Pinpoint the cell where the given text exists, returning its [X, Y] midpoint coordinate. 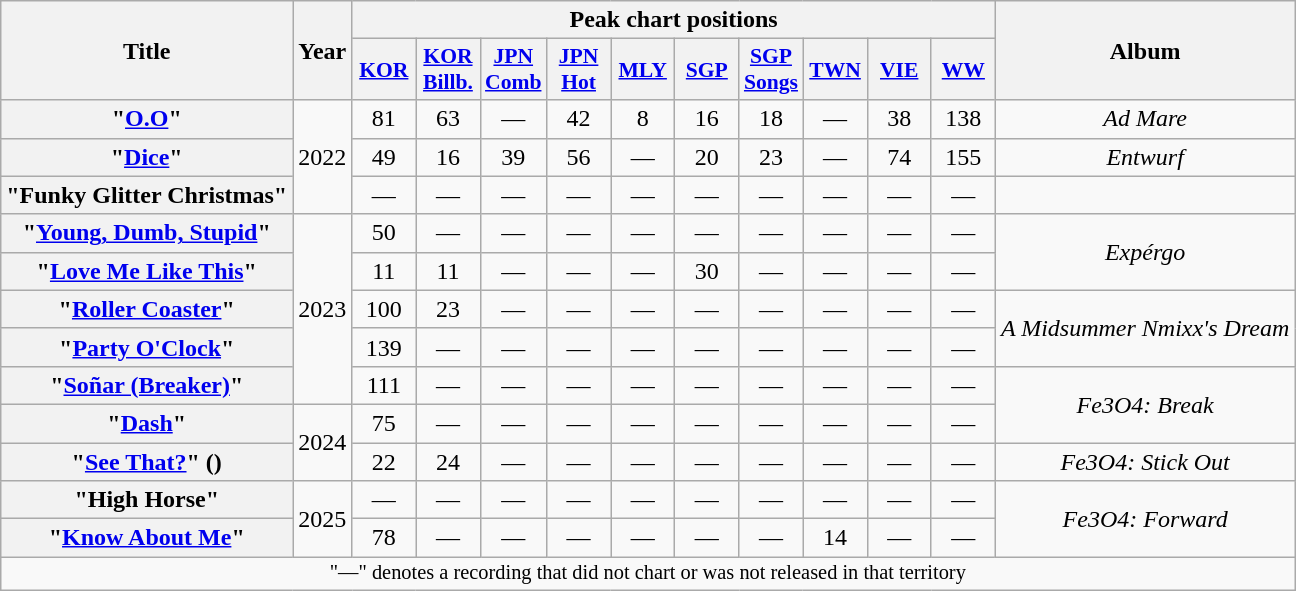
20 [707, 157]
Fe3O4: Forward [1145, 519]
2024 [322, 442]
JPNHot [579, 70]
78 [384, 538]
"Dash" [147, 423]
155 [963, 157]
111 [384, 385]
JPNComb [514, 70]
KORBillb. [448, 70]
75 [384, 423]
138 [963, 119]
WW [963, 70]
74 [899, 157]
"See That?" () [147, 461]
Ad Mare [1145, 119]
Fe3O4: Stick Out [1145, 461]
39 [514, 157]
56 [579, 157]
100 [384, 309]
Year [322, 50]
2022 [322, 157]
"O.O" [147, 119]
A Midsummer Nmixx's Dream [1145, 328]
2025 [322, 519]
"Love Me Like This" [147, 271]
"Dice" [147, 157]
"Funky Glitter Christmas" [147, 195]
KOR [384, 70]
Expérgo [1145, 252]
Entwurf [1145, 157]
"—" denotes a recording that did not chart or was not released in that territory [648, 574]
22 [384, 461]
139 [384, 347]
"Know About Me" [147, 538]
30 [707, 271]
42 [579, 119]
8 [643, 119]
Fe3O4: Break [1145, 404]
81 [384, 119]
18 [771, 119]
"Young, Dumb, Stupid" [147, 233]
2023 [322, 309]
63 [448, 119]
"Roller Coaster" [147, 309]
VIE [899, 70]
"Party O'Clock" [147, 347]
MLY [643, 70]
24 [448, 461]
SGP [707, 70]
Album [1145, 50]
Title [147, 50]
TWN [835, 70]
50 [384, 233]
Peak chart positions [674, 20]
"High Horse" [147, 500]
38 [899, 119]
"Soñar (Breaker)" [147, 385]
14 [835, 538]
SGPSongs [771, 70]
49 [384, 157]
